For the text-containing cell, return its midpoint in [X, Y] coordinate format. 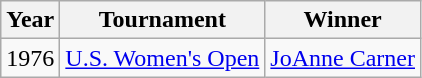
1976 [30, 58]
U.S. Women's Open [162, 58]
Year [30, 20]
Winner [343, 20]
Tournament [162, 20]
JoAnne Carner [343, 58]
